Search for the cell housing the specified text and yield its [X, Y] center coordinate. 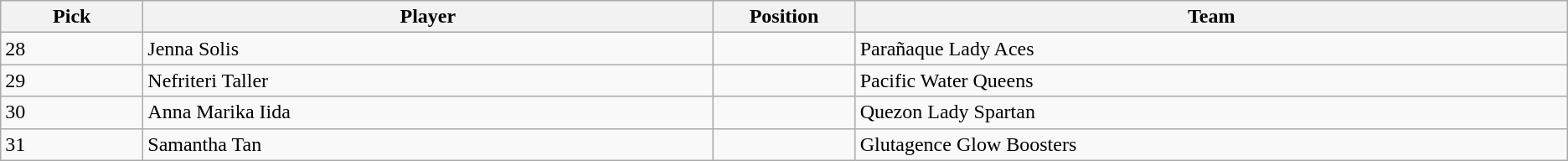
28 [72, 49]
Pick [72, 17]
Parañaque Lady Aces [1211, 49]
31 [72, 144]
Position [784, 17]
30 [72, 112]
Jenna Solis [428, 49]
Player [428, 17]
Nefriteri Taller [428, 80]
Team [1211, 17]
Samantha Tan [428, 144]
Quezon Lady Spartan [1211, 112]
Pacific Water Queens [1211, 80]
Anna Marika Iida [428, 112]
Glutagence Glow Boosters [1211, 144]
29 [72, 80]
